Return (X, Y) of the center of cell containing provided text 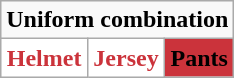
Pants (200, 58)
Uniform combination (118, 20)
Helmet (44, 58)
Jersey (126, 58)
